Locate the cell with the specified text and output its [x, y] center coordinate. 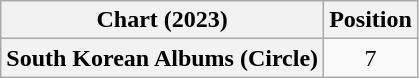
Position [371, 20]
South Korean Albums (Circle) [162, 58]
Chart (2023) [162, 20]
7 [371, 58]
